Return (x, y) of the center of cell containing provided text 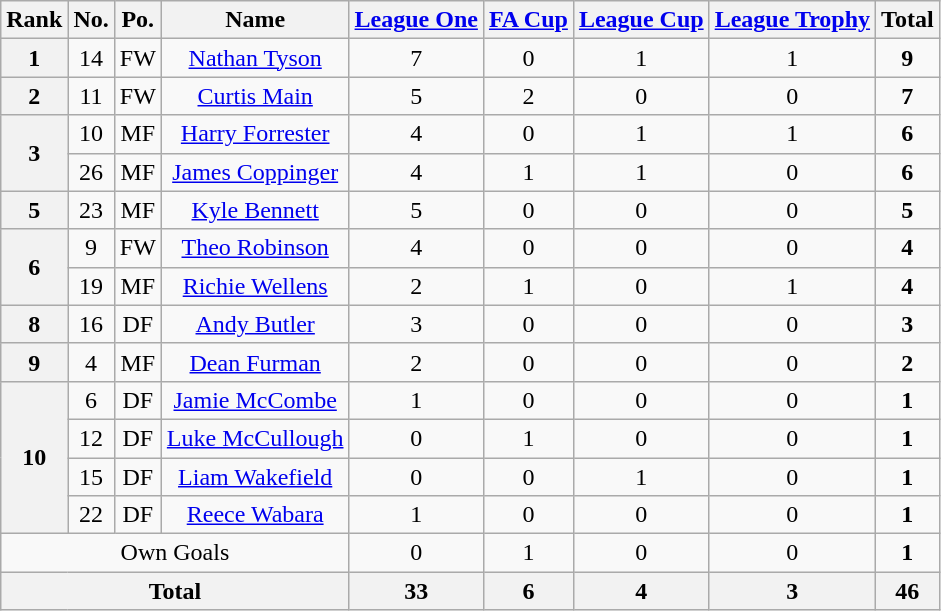
Richie Wellens (255, 286)
19 (91, 286)
League Trophy (792, 20)
League One (416, 20)
12 (91, 438)
League Cup (641, 20)
Reece Wabara (255, 515)
James Coppinger (255, 172)
No. (91, 20)
16 (91, 324)
15 (91, 477)
8 (34, 324)
Jamie McCombe (255, 400)
Kyle Bennett (255, 210)
33 (416, 591)
Andy Butler (255, 324)
Own Goals (175, 553)
Theo Robinson (255, 248)
Luke McCullough (255, 438)
Harry Forrester (255, 134)
14 (91, 58)
Name (255, 20)
Liam Wakefield (255, 477)
26 (91, 172)
23 (91, 210)
22 (91, 515)
Rank (34, 20)
Po. (138, 20)
FA Cup (528, 20)
Dean Furman (255, 362)
Curtis Main (255, 96)
Nathan Tyson (255, 58)
46 (908, 591)
11 (91, 96)
